Locate the cell with the specified text and output its (X, Y) center coordinate. 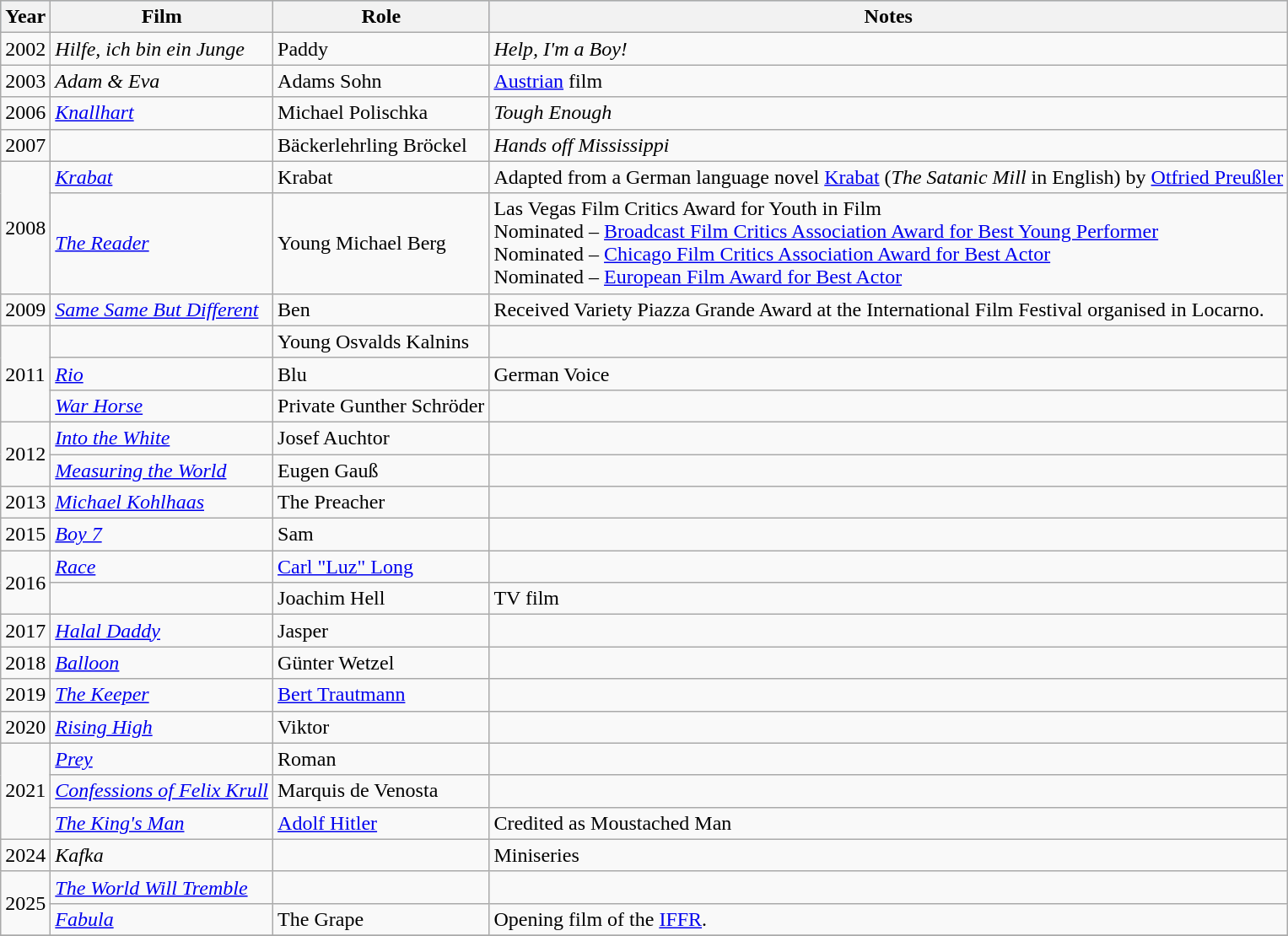
Hilfe, ich bin ein Junge (162, 49)
Michael Polischka (381, 113)
Credited as Moustached Man (889, 823)
2025 (25, 903)
2017 (25, 631)
The King's Man (162, 823)
2011 (25, 374)
Bäckerlehrling Bröckel (381, 145)
Into the White (162, 438)
Same Same But Different (162, 309)
Halal Daddy (162, 631)
Viktor (381, 727)
Boy 7 (162, 535)
War Horse (162, 406)
Kafka (162, 855)
Opening film of the IFFR. (889, 919)
2002 (25, 49)
Sam (381, 535)
Adams Sohn (381, 81)
2006 (25, 113)
Film (162, 17)
Measuring the World (162, 470)
Marquis de Venosta (381, 791)
Hands off Mississippi (889, 145)
2020 (25, 727)
2007 (25, 145)
Help, I'm a Boy! (889, 49)
Miniseries (889, 855)
The World Will Tremble (162, 887)
Carl "Luz" Long (381, 567)
Tough Enough (889, 113)
Young Michael Berg (381, 243)
Young Osvalds Kalnins (381, 342)
Günter Wetzel (381, 663)
2009 (25, 309)
The Reader (162, 243)
Notes (889, 17)
Ben (381, 309)
2016 (25, 583)
Paddy (381, 49)
Austrian film (889, 81)
2013 (25, 503)
Bert Trautmann (381, 695)
Private Gunther Schröder (381, 406)
Josef Auchtor (381, 438)
2012 (25, 454)
Rio (162, 374)
Michael Kohlhaas (162, 503)
2018 (25, 663)
TV film (889, 599)
The Grape (381, 919)
Received Variety Piazza Grande Award at the International Film Festival organised in Locarno. (889, 309)
2003 (25, 81)
Confessions of Felix Krull (162, 791)
Race (162, 567)
2015 (25, 535)
The Keeper (162, 695)
Roman (381, 759)
Role (381, 17)
2024 (25, 855)
Jasper (381, 631)
Adolf Hitler (381, 823)
German Voice (889, 374)
Adapted from a German language novel Krabat (The Satanic Mill in English) by Otfried Preußler (889, 177)
Year (25, 17)
Rising High (162, 727)
Adam & Eva (162, 81)
Fabula (162, 919)
Balloon (162, 663)
Eugen Gauß (381, 470)
2008 (25, 228)
2021 (25, 791)
2019 (25, 695)
Knallhart (162, 113)
The Preacher (381, 503)
Blu (381, 374)
Joachim Hell (381, 599)
Prey (162, 759)
